From the cell containing the given text, extract its center point as (x, y) coordinate. 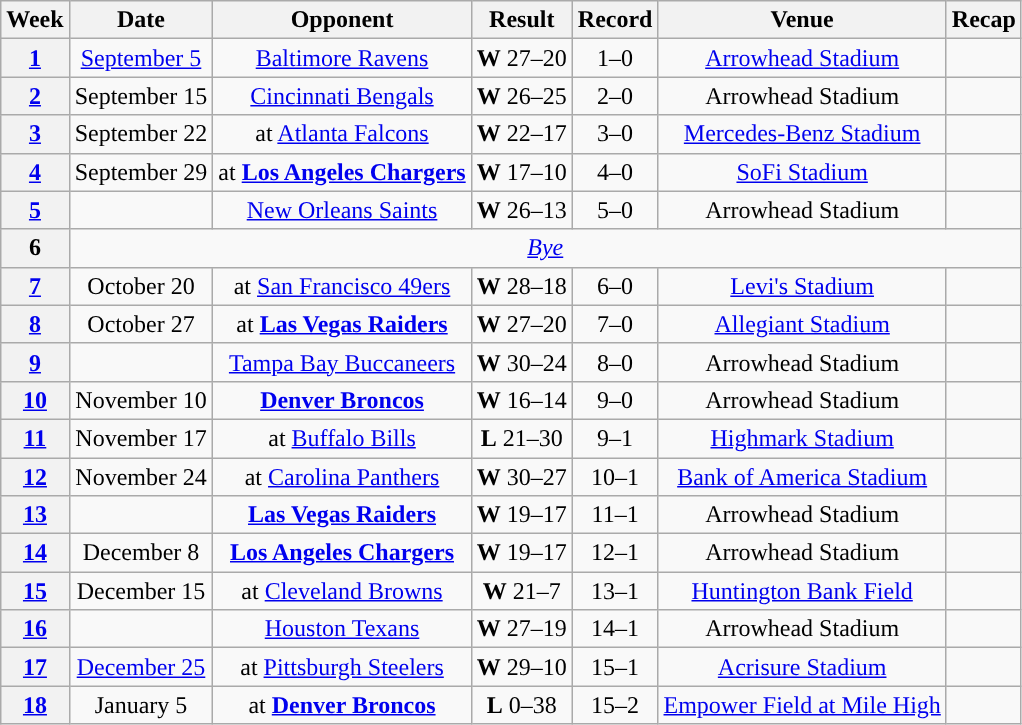
September 5 (141, 58)
Record (615, 20)
at San Francisco 49ers (342, 286)
Cincinnati Bengals (342, 96)
at Buffalo Bills (342, 438)
January 5 (141, 705)
12–1 (615, 553)
W 28–18 (522, 286)
9–1 (615, 438)
October 20 (141, 286)
10 (35, 400)
5 (35, 210)
Recap (984, 20)
Result (522, 20)
15–1 (615, 667)
L 0–38 (522, 705)
Bye (545, 248)
September 22 (141, 134)
2 (35, 96)
October 27 (141, 324)
at Los Angeles Chargers (342, 172)
December 8 (141, 553)
December 25 (141, 667)
November 24 (141, 477)
W 26–25 (522, 96)
November 10 (141, 400)
SoFi Stadium (802, 172)
9–0 (615, 400)
W 22–17 (522, 134)
10–1 (615, 477)
Houston Texans (342, 629)
12 (35, 477)
Huntington Bank Field (802, 591)
Empower Field at Mile High (802, 705)
3 (35, 134)
16 (35, 629)
Venue (802, 20)
November 17 (141, 438)
Week (35, 20)
7 (35, 286)
3–0 (615, 134)
1 (35, 58)
W 30–24 (522, 362)
W 17–10 (522, 172)
15 (35, 591)
Mercedes-Benz Stadium (802, 134)
W 27–19 (522, 629)
at Denver Broncos (342, 705)
at Cleveland Browns (342, 591)
Denver Broncos (342, 400)
6–0 (615, 286)
4 (35, 172)
Bank of America Stadium (802, 477)
at Atlanta Falcons (342, 134)
Date (141, 20)
New Orleans Saints (342, 210)
9 (35, 362)
11–1 (615, 515)
5–0 (615, 210)
at Carolina Panthers (342, 477)
Highmark Stadium (802, 438)
Levi's Stadium (802, 286)
1–0 (615, 58)
13 (35, 515)
Las Vegas Raiders (342, 515)
September 15 (141, 96)
14–1 (615, 629)
8 (35, 324)
Los Angeles Chargers (342, 553)
W 30–27 (522, 477)
14 (35, 553)
W 26–13 (522, 210)
W 29–10 (522, 667)
at Las Vegas Raiders (342, 324)
7–0 (615, 324)
4–0 (615, 172)
6 (35, 248)
W 21–7 (522, 591)
Baltimore Ravens (342, 58)
L 21–30 (522, 438)
Opponent (342, 20)
Tampa Bay Buccaneers (342, 362)
8–0 (615, 362)
2–0 (615, 96)
18 (35, 705)
Allegiant Stadium (802, 324)
W 16–14 (522, 400)
September 29 (141, 172)
13–1 (615, 591)
11 (35, 438)
17 (35, 667)
at Pittsburgh Steelers (342, 667)
December 15 (141, 591)
Acrisure Stadium (802, 667)
15–2 (615, 705)
